Return the (X, Y) coordinate for the center point of the cell that contains the specified text.  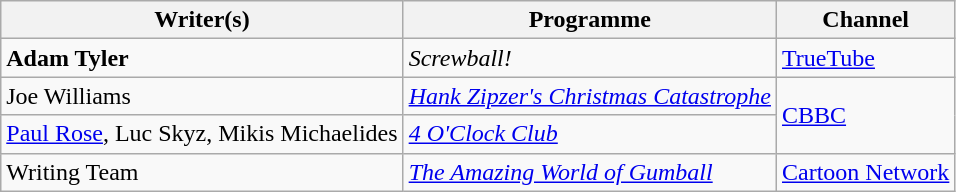
Writing Team (202, 172)
Writer(s) (202, 20)
CBBC (865, 115)
Channel (865, 20)
Hank Zipzer's Christmas Catastrophe (590, 96)
Programme (590, 20)
Cartoon Network (865, 172)
Screwball! (590, 58)
Paul Rose, Luc Skyz, Mikis Michaelides (202, 134)
Adam Tyler (202, 58)
Joe Williams (202, 96)
4 O'Clock Club (590, 134)
TrueTube (865, 58)
The Amazing World of Gumball (590, 172)
